Extract the (x, y) coordinate from the center of the cell holding the provided text.  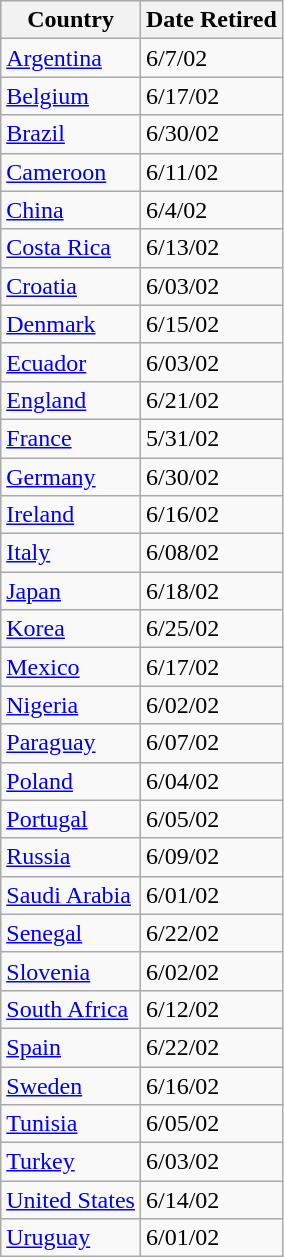
Slovenia (71, 971)
Croatia (71, 286)
6/04/02 (211, 781)
Turkey (71, 1162)
Cameroon (71, 172)
Tunisia (71, 1124)
Sweden (71, 1085)
Brazil (71, 134)
Belgium (71, 96)
Germany (71, 477)
Japan (71, 591)
6/07/02 (211, 743)
Ireland (71, 515)
Date Retired (211, 20)
6/14/02 (211, 1200)
6/4/02 (211, 210)
Argentina (71, 58)
6/18/02 (211, 591)
6/11/02 (211, 172)
Spain (71, 1047)
Mexico (71, 667)
6/25/02 (211, 629)
Costa Rica (71, 248)
Country (71, 20)
United States (71, 1200)
South Africa (71, 1009)
6/13/02 (211, 248)
Nigeria (71, 705)
China (71, 210)
6/15/02 (211, 324)
Denmark (71, 324)
Poland (71, 781)
Paraguay (71, 743)
Saudi Arabia (71, 895)
6/7/02 (211, 58)
Korea (71, 629)
Italy (71, 553)
6/12/02 (211, 1009)
Ecuador (71, 362)
France (71, 438)
England (71, 400)
Russia (71, 857)
5/31/02 (211, 438)
6/08/02 (211, 553)
Senegal (71, 933)
Portugal (71, 819)
Uruguay (71, 1238)
6/21/02 (211, 400)
6/09/02 (211, 857)
